Output the (X, Y) coordinate of the center of the cell containing the given text.  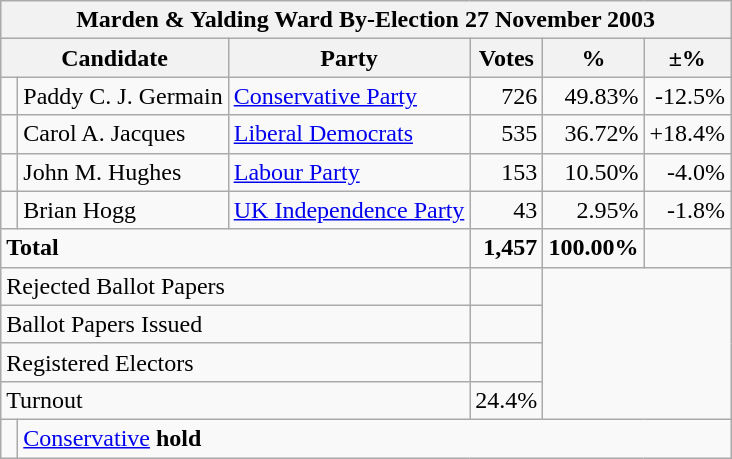
-12.5% (688, 96)
43 (506, 210)
535 (506, 134)
49.83% (594, 96)
Candidate (114, 58)
Carol A. Jacques (123, 134)
Votes (506, 58)
Marden & Yalding Ward By-Election 27 November 2003 (366, 20)
±% (688, 58)
Paddy C. J. Germain (123, 96)
UK Independence Party (349, 210)
Total (236, 248)
Party (349, 58)
1,457 (506, 248)
Ballot Papers Issued (236, 324)
36.72% (594, 134)
100.00% (594, 248)
John M. Hughes (123, 172)
-1.8% (688, 210)
-4.0% (688, 172)
Conservative hold (374, 438)
153 (506, 172)
Registered Electors (236, 362)
Conservative Party (349, 96)
Turnout (236, 400)
Rejected Ballot Papers (236, 286)
Brian Hogg (123, 210)
+18.4% (688, 134)
10.50% (594, 172)
2.95% (594, 210)
% (594, 58)
726 (506, 96)
Liberal Democrats (349, 134)
24.4% (506, 400)
Labour Party (349, 172)
